Capture the cell that displays the provided text and extract its (x, y) central coordinate. 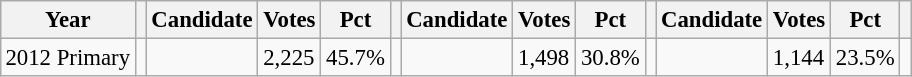
30.8% (610, 57)
23.5% (864, 57)
2012 Primary (68, 57)
45.7% (356, 57)
Year (68, 20)
2,225 (290, 57)
1,144 (800, 57)
1,498 (544, 57)
